Search for the cell housing the specified text and yield its (x, y) center coordinate. 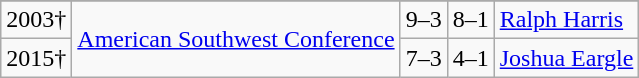
Ralph Harris (566, 20)
9–3 (424, 20)
2003† (36, 20)
4–1 (470, 58)
American Southwest Conference (236, 39)
2015† (36, 58)
7–3 (424, 58)
Joshua Eargle (566, 58)
8–1 (470, 20)
